Detect which cell encompasses the target text, then output its [X, Y] center coordinate. 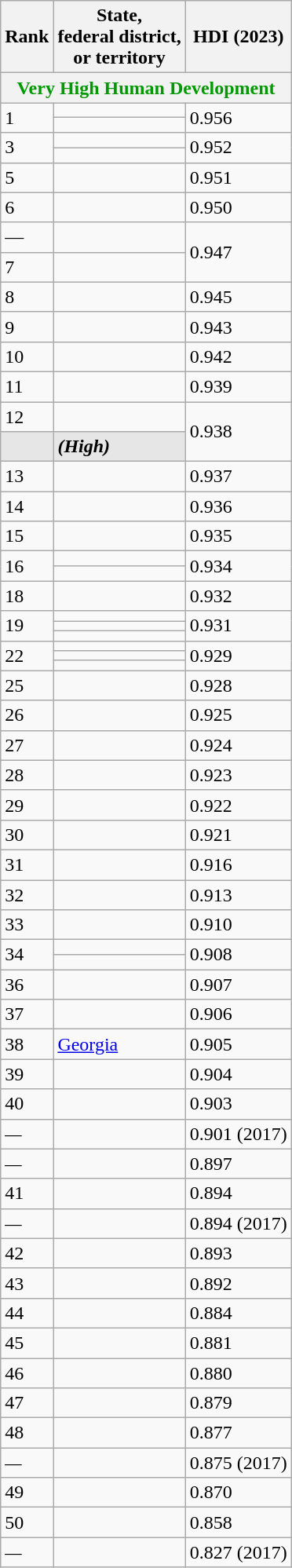
46 [27, 1373]
44 [27, 1313]
0.923 [239, 775]
0.892 [239, 1283]
(High) [119, 447]
0.924 [239, 745]
12 [27, 417]
30 [27, 835]
0.951 [239, 177]
0.945 [239, 297]
3 [27, 148]
0.877 [239, 1433]
0.906 [239, 1014]
Very High Human Development [146, 88]
50 [27, 1522]
19 [27, 626]
0.916 [239, 864]
Rank [27, 37]
0.913 [239, 894]
16 [27, 566]
0.893 [239, 1253]
0.929 [239, 656]
13 [27, 477]
28 [27, 775]
42 [27, 1253]
0.901 (2017) [239, 1134]
0.894 (2017) [239, 1223]
0.827 (2017) [239, 1552]
32 [27, 894]
0.947 [239, 252]
0.921 [239, 835]
0.943 [239, 327]
10 [27, 356]
49 [27, 1493]
0.932 [239, 596]
0.908 [239, 955]
45 [27, 1343]
0.903 [239, 1104]
0.858 [239, 1522]
15 [27, 536]
0.928 [239, 685]
22 [27, 656]
39 [27, 1074]
0.935 [239, 536]
7 [27, 267]
6 [27, 207]
0.884 [239, 1313]
HDI (2023) [239, 37]
0.936 [239, 506]
0.897 [239, 1164]
18 [27, 596]
Georgia [119, 1044]
0.907 [239, 985]
0.881 [239, 1343]
34 [27, 955]
31 [27, 864]
40 [27, 1104]
0.952 [239, 148]
0.870 [239, 1493]
0.879 [239, 1403]
41 [27, 1193]
0.956 [239, 118]
14 [27, 506]
8 [27, 297]
0.934 [239, 566]
27 [27, 745]
0.931 [239, 626]
33 [27, 925]
0.910 [239, 925]
0.894 [239, 1193]
0.950 [239, 207]
0.938 [239, 432]
0.937 [239, 477]
1 [27, 118]
38 [27, 1044]
0.904 [239, 1074]
0.905 [239, 1044]
0.875 (2017) [239, 1463]
0.922 [239, 805]
36 [27, 985]
26 [27, 715]
0.942 [239, 356]
0.880 [239, 1373]
29 [27, 805]
5 [27, 177]
25 [27, 685]
State,federal district, or territory [119, 37]
9 [27, 327]
48 [27, 1433]
37 [27, 1014]
43 [27, 1283]
0.925 [239, 715]
47 [27, 1403]
11 [27, 386]
0.939 [239, 386]
